Output the (X, Y) coordinate of the center of the cell containing the given text.  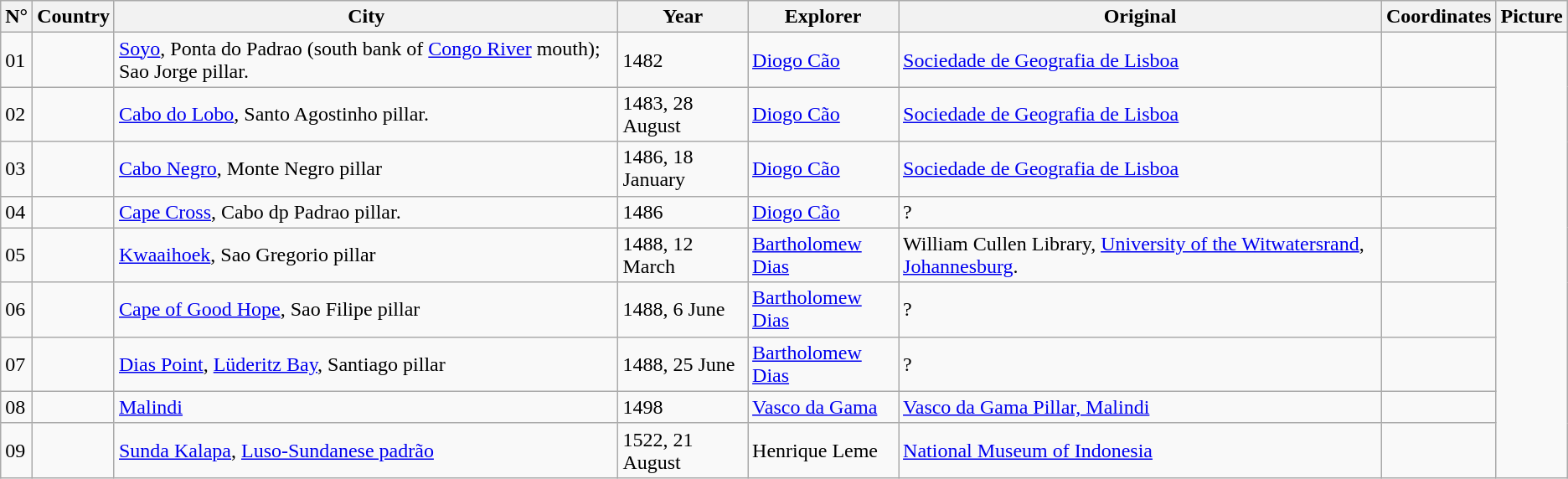
1486, 18 January (683, 169)
08 (17, 407)
01 (17, 60)
Cape Cross, Cabo dp Padrao pillar. (365, 212)
Cabo Negro, Monte Negro pillar (365, 169)
Cape of Good Hope, Sao Filipe pillar (365, 310)
1488, 25 June (683, 363)
Year (683, 17)
Coordinates (1439, 17)
1486 (683, 212)
Original (1141, 17)
1488, 12 March (683, 255)
1498 (683, 407)
03 (17, 169)
1522, 21 August (683, 451)
02 (17, 114)
Cabo do Lobo, Santo Agostinho pillar. (365, 114)
Vasco da Gama (823, 407)
06 (17, 310)
1483, 28 August (683, 114)
William Cullen Library, University of the Witwatersrand, Johannesburg. (1141, 255)
1488, 6 June (683, 310)
09 (17, 451)
N° (17, 17)
07 (17, 363)
Kwaaihoek, Sao Gregorio pillar (365, 255)
Country (74, 17)
National Museum of Indonesia (1141, 451)
Sunda Kalapa, Luso-Sundanese padrão (365, 451)
1482 (683, 60)
Dias Point, Lüderitz Bay, Santiago pillar (365, 363)
City (365, 17)
04 (17, 212)
05 (17, 255)
Vasco da Gama Pillar, Malindi (1141, 407)
Explorer (823, 17)
Soyo, Ponta do Padrao (south bank of Congo River mouth); Sao Jorge pillar. (365, 60)
Picture (1531, 17)
Malindi (365, 407)
Henrique Leme (823, 451)
